From the cell containing the given text, extract its center point as [X, Y] coordinate. 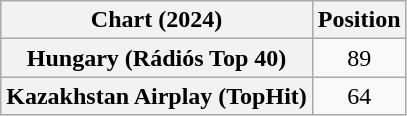
89 [359, 58]
Kazakhstan Airplay (TopHit) [157, 96]
Hungary (Rádiós Top 40) [157, 58]
Position [359, 20]
Chart (2024) [157, 20]
64 [359, 96]
